Return [X, Y] of the center of cell containing provided text 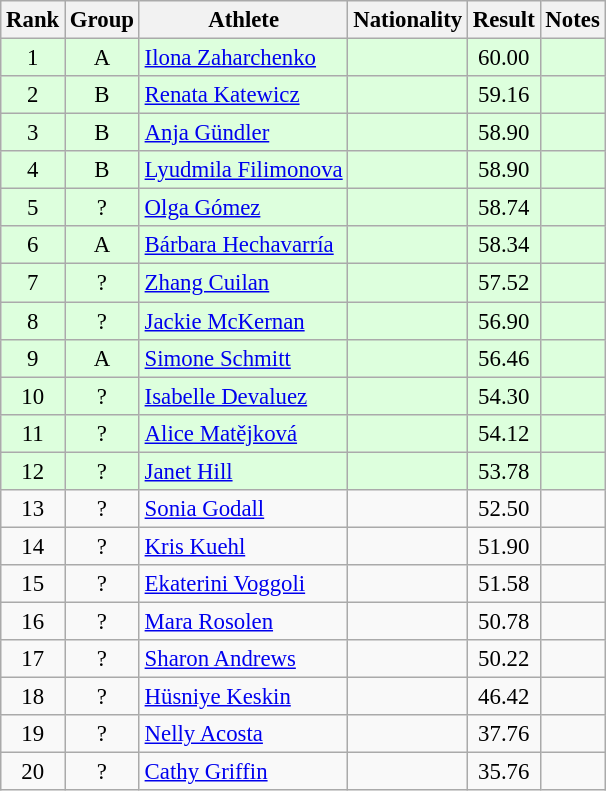
Hüsniye Keskin [244, 697]
16 [33, 621]
Jackie McKernan [244, 321]
57.52 [504, 283]
59.16 [504, 95]
58.34 [504, 245]
Mara Rosolen [244, 621]
4 [33, 170]
15 [33, 584]
Ekaterini Voggoli [244, 584]
Group [102, 20]
46.42 [504, 697]
13 [33, 509]
50.22 [504, 659]
60.00 [504, 58]
Isabelle Devaluez [244, 396]
Rank [33, 20]
54.12 [504, 433]
8 [33, 321]
Nationality [408, 20]
2 [33, 95]
37.76 [504, 734]
Nelly Acosta [244, 734]
14 [33, 546]
9 [33, 358]
19 [33, 734]
Cathy Griffin [244, 772]
Anja Gündler [244, 133]
56.90 [504, 321]
Olga Gómez [244, 208]
12 [33, 471]
Zhang Cuilan [244, 283]
Renata Katewicz [244, 95]
11 [33, 433]
18 [33, 697]
Lyudmila Filimonova [244, 170]
Ilona Zaharchenko [244, 58]
51.90 [504, 546]
54.30 [504, 396]
56.46 [504, 358]
Kris Kuehl [244, 546]
Sonia Godall [244, 509]
50.78 [504, 621]
20 [33, 772]
58.74 [504, 208]
3 [33, 133]
10 [33, 396]
Notes [572, 20]
52.50 [504, 509]
51.58 [504, 584]
Bárbara Hechavarría [244, 245]
7 [33, 283]
5 [33, 208]
1 [33, 58]
Athlete [244, 20]
35.76 [504, 772]
17 [33, 659]
6 [33, 245]
Sharon Andrews [244, 659]
Result [504, 20]
Simone Schmitt [244, 358]
Janet Hill [244, 471]
53.78 [504, 471]
Alice Matějková [244, 433]
